Return the [X, Y] coordinate for the center point of the cell that contains the specified text.  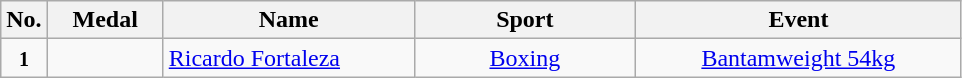
Name [288, 20]
Bantamweight 54kg [798, 58]
Boxing [524, 58]
Medal [105, 20]
1 [24, 58]
No. [24, 20]
Ricardo Fortaleza [288, 58]
Event [798, 20]
Sport [524, 20]
